From the cell containing the given text, extract its center point as [X, Y] coordinate. 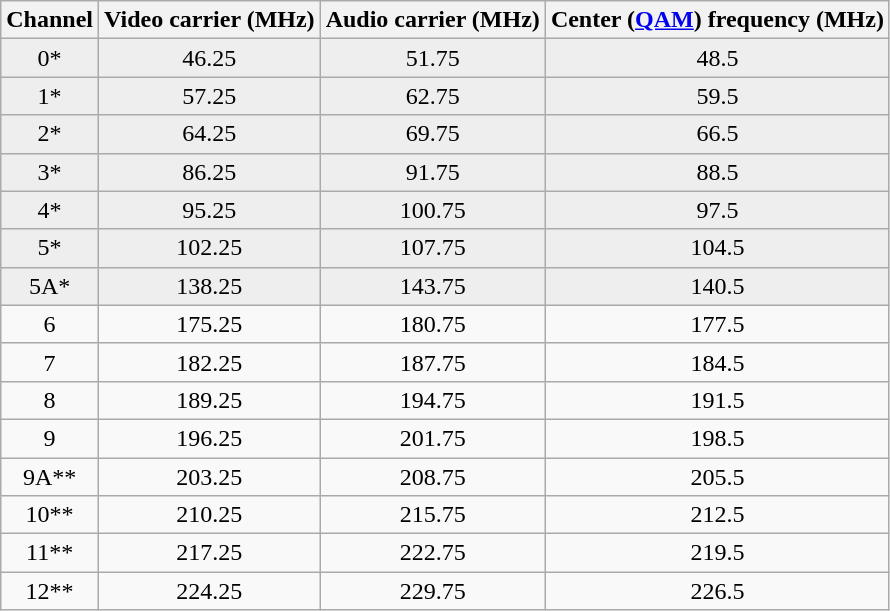
100.75 [432, 210]
208.75 [432, 477]
107.75 [432, 248]
184.5 [717, 362]
3* [50, 172]
6 [50, 324]
175.25 [210, 324]
48.5 [717, 58]
9 [50, 438]
Channel [50, 20]
46.25 [210, 58]
222.75 [432, 553]
5* [50, 248]
196.25 [210, 438]
177.5 [717, 324]
64.25 [210, 134]
69.75 [432, 134]
51.75 [432, 58]
88.5 [717, 172]
187.75 [432, 362]
Center (QAM) frequency (MHz) [717, 20]
194.75 [432, 400]
12** [50, 591]
215.75 [432, 515]
8 [50, 400]
66.5 [717, 134]
229.75 [432, 591]
212.5 [717, 515]
1* [50, 96]
201.75 [432, 438]
10** [50, 515]
219.5 [717, 553]
226.5 [717, 591]
57.25 [210, 96]
210.25 [210, 515]
205.5 [717, 477]
0* [50, 58]
11** [50, 553]
5A* [50, 286]
Audio carrier (MHz) [432, 20]
104.5 [717, 248]
180.75 [432, 324]
7 [50, 362]
Video carrier (MHz) [210, 20]
9A** [50, 477]
62.75 [432, 96]
182.25 [210, 362]
91.75 [432, 172]
138.25 [210, 286]
86.25 [210, 172]
97.5 [717, 210]
140.5 [717, 286]
189.25 [210, 400]
198.5 [717, 438]
203.25 [210, 477]
224.25 [210, 591]
102.25 [210, 248]
143.75 [432, 286]
59.5 [717, 96]
95.25 [210, 210]
217.25 [210, 553]
2* [50, 134]
191.5 [717, 400]
4* [50, 210]
